Scan for the cell matching the given text and deliver its [x, y] coordinate at center. 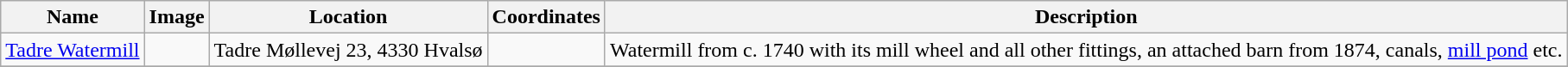
Tadre Møllevej 23, 4330 Hvalsø [348, 50]
Name [73, 17]
Image [176, 17]
Location [348, 17]
Description [1086, 17]
Watermill from c. 1740 with its mill wheel and all other fittings, an attached barn from 1874, canals, mill pond etc. [1086, 50]
Tadre Watermill [73, 50]
Coordinates [546, 17]
